Find where the given text appears and provide that cell's center as [X, Y] coordinate. 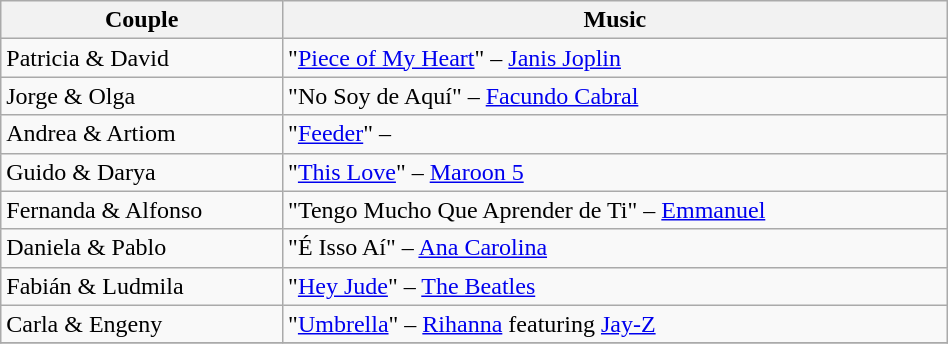
Andrea & Artiom [142, 134]
Couple [142, 20]
Fernanda & Alfonso [142, 210]
Jorge & Olga [142, 96]
"Umbrella" – Rihanna featuring Jay-Z [616, 324]
Fabián & Ludmila [142, 286]
Carla & Engeny [142, 324]
"This Love" – Maroon 5 [616, 172]
Guido & Darya [142, 172]
Music [616, 20]
"Tengo Mucho Que Aprender de Ti" – Emmanuel [616, 210]
Patricia & David [142, 58]
"É Isso Aí" – Ana Carolina [616, 248]
"Hey Jude" – The Beatles [616, 286]
"Feeder" – [616, 134]
Daniela & Pablo [142, 248]
"No Soy de Aquí" – Facundo Cabral [616, 96]
"Piece of My Heart" – Janis Joplin [616, 58]
